Capture the cell that displays the provided text and extract its (X, Y) central coordinate. 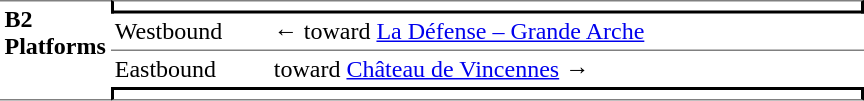
B2Platforms (55, 50)
toward Château de Vincennes → (566, 69)
Eastbound (190, 69)
Westbound (190, 33)
← toward La Défense – Grande Arche (566, 33)
